Identify which cell holds the provided text, then report its [x, y] central coordinate. 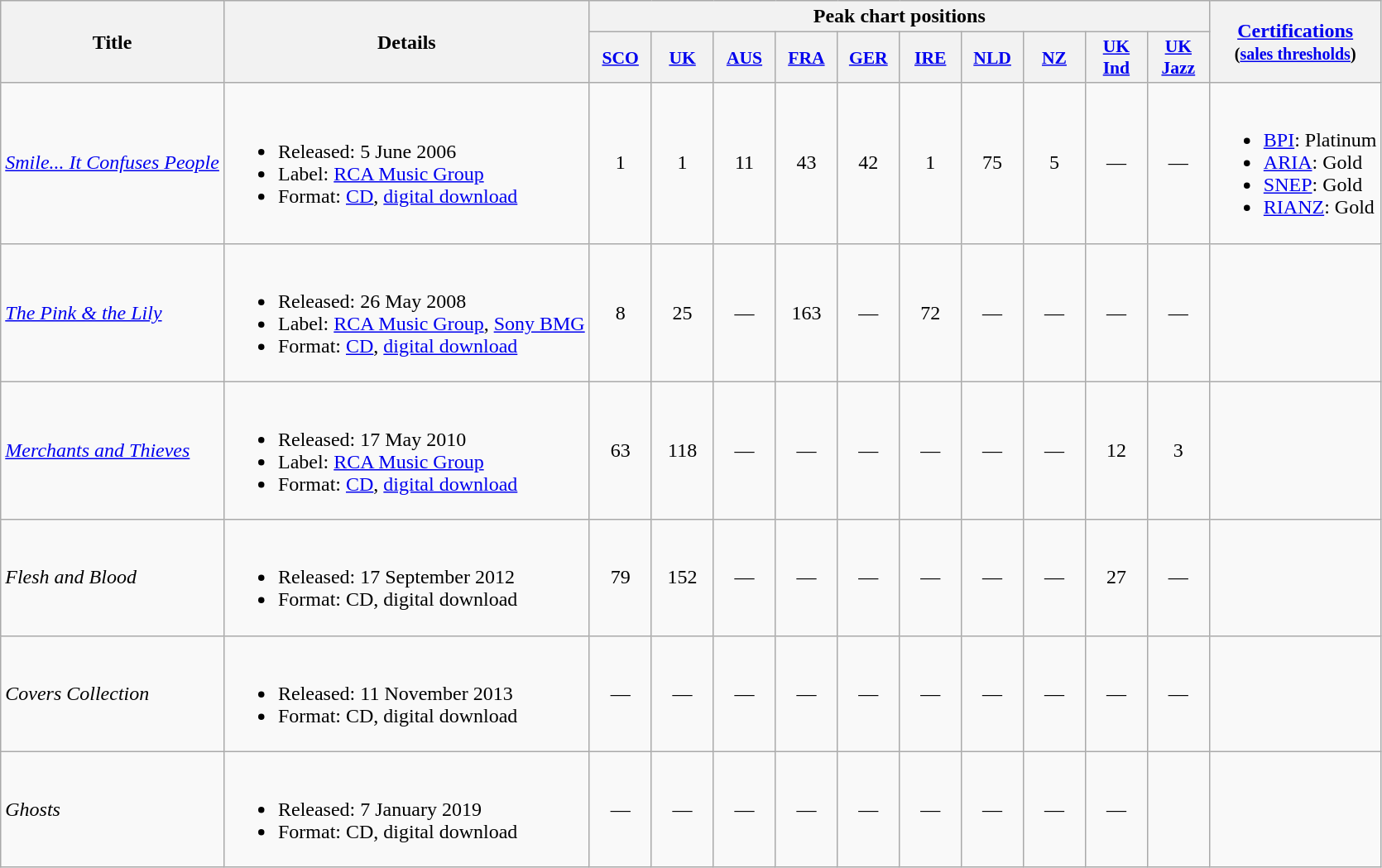
Released: 17 May 2010Label: RCA Music GroupFormat: CD, digital download [406, 450]
Released: 26 May 2008Label: RCA Music Group, Sony BMGFormat: CD, digital download [406, 313]
Details [406, 41]
8 [621, 313]
25 [682, 313]
27 [1116, 578]
75 [993, 163]
12 [1116, 450]
GER [869, 58]
Title [113, 41]
118 [682, 450]
11 [745, 163]
42 [869, 163]
Peak chart positions [899, 17]
Ghosts [113, 809]
5 [1054, 163]
152 [682, 578]
Flesh and Blood [113, 578]
FRA [806, 58]
Merchants and Thieves [113, 450]
63 [621, 450]
Released: 17 September 2012Format: CD, digital download [406, 578]
The Pink & the Lily [113, 313]
IRE [930, 58]
43 [806, 163]
UK Ind [1116, 58]
72 [930, 313]
79 [621, 578]
Released: 11 November 2013Format: CD, digital download [406, 693]
Smile... It Confuses People [113, 163]
163 [806, 313]
Certifications(sales thresholds) [1295, 41]
UK [682, 58]
NZ [1054, 58]
Released: 5 June 2006Label: RCA Music GroupFormat: CD, digital download [406, 163]
NLD [993, 58]
Covers Collection [113, 693]
Released: 7 January 2019Format: CD, digital download [406, 809]
3 [1178, 450]
UK Jazz [1178, 58]
BPI: PlatinumARIA: GoldSNEP: GoldRIANZ: Gold [1295, 163]
SCO [621, 58]
AUS [745, 58]
